Capture the cell that displays the provided text and extract its [X, Y] central coordinate. 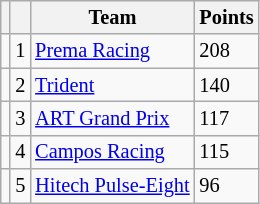
140 [227, 85]
5 [20, 186]
208 [227, 51]
117 [227, 118]
Trident [112, 85]
ART Grand Prix [112, 118]
Team [112, 17]
Points [227, 17]
2 [20, 85]
4 [20, 152]
96 [227, 186]
Campos Racing [112, 152]
3 [20, 118]
115 [227, 152]
1 [20, 51]
Prema Racing [112, 51]
Hitech Pulse-Eight [112, 186]
